Output the [X, Y] coordinate of the center of the cell containing the given text.  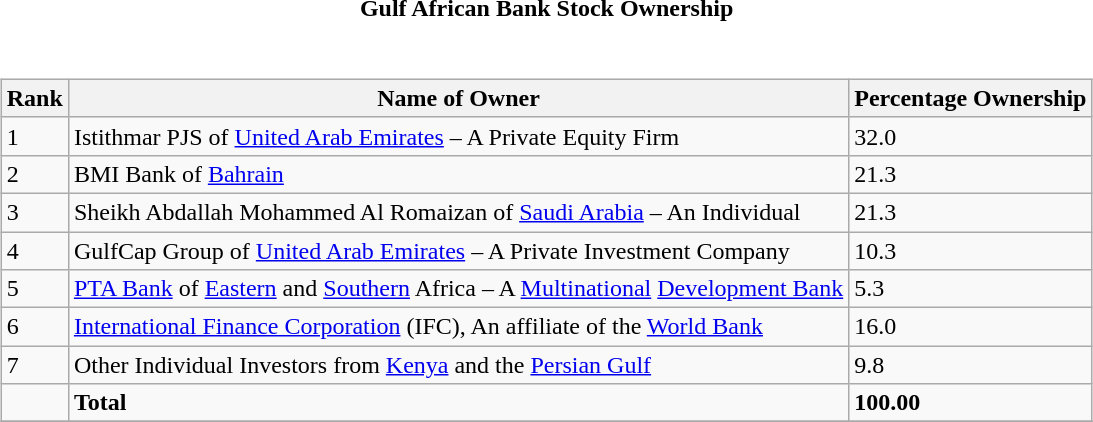
3 [34, 212]
Other Individual Investors from Kenya and the Persian Gulf [458, 365]
Total [458, 403]
GulfCap Group of United Arab Emirates – A Private Investment Company [458, 251]
5 [34, 289]
6 [34, 327]
Sheikh Abdallah Mohammed Al Romaizan of Saudi Arabia – An Individual [458, 212]
9.8 [970, 365]
5.3 [970, 289]
BMI Bank of Bahrain [458, 174]
7 [34, 365]
Name of Owner [458, 98]
Percentage Ownership [970, 98]
4 [34, 251]
32.0 [970, 136]
Istithmar PJS of United Arab Emirates – A Private Equity Firm [458, 136]
PTA Bank of Eastern and Southern Africa – A Multinational Development Bank [458, 289]
10.3 [970, 251]
2 [34, 174]
1 [34, 136]
Rank [34, 98]
100.00 [970, 403]
16.0 [970, 327]
International Finance Corporation (IFC), An affiliate of the World Bank [458, 327]
